Find where the given text appears and provide that cell's center as (x, y) coordinate. 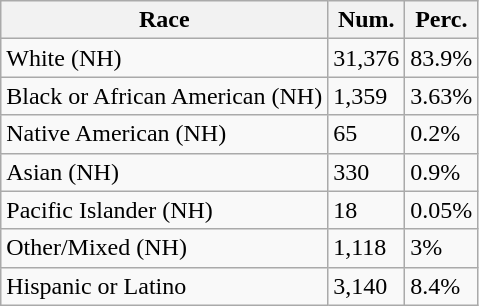
Hispanic or Latino (164, 286)
0.9% (442, 172)
3% (442, 248)
White (NH) (164, 58)
0.05% (442, 210)
330 (366, 172)
8.4% (442, 286)
Native American (NH) (164, 134)
1,118 (366, 248)
83.9% (442, 58)
31,376 (366, 58)
0.2% (442, 134)
Asian (NH) (164, 172)
Pacific Islander (NH) (164, 210)
Other/Mixed (NH) (164, 248)
3,140 (366, 286)
65 (366, 134)
1,359 (366, 96)
Perc. (442, 20)
Black or African American (NH) (164, 96)
Num. (366, 20)
Race (164, 20)
3.63% (442, 96)
18 (366, 210)
